Pinpoint the cell where the given text exists, returning its (x, y) midpoint coordinate. 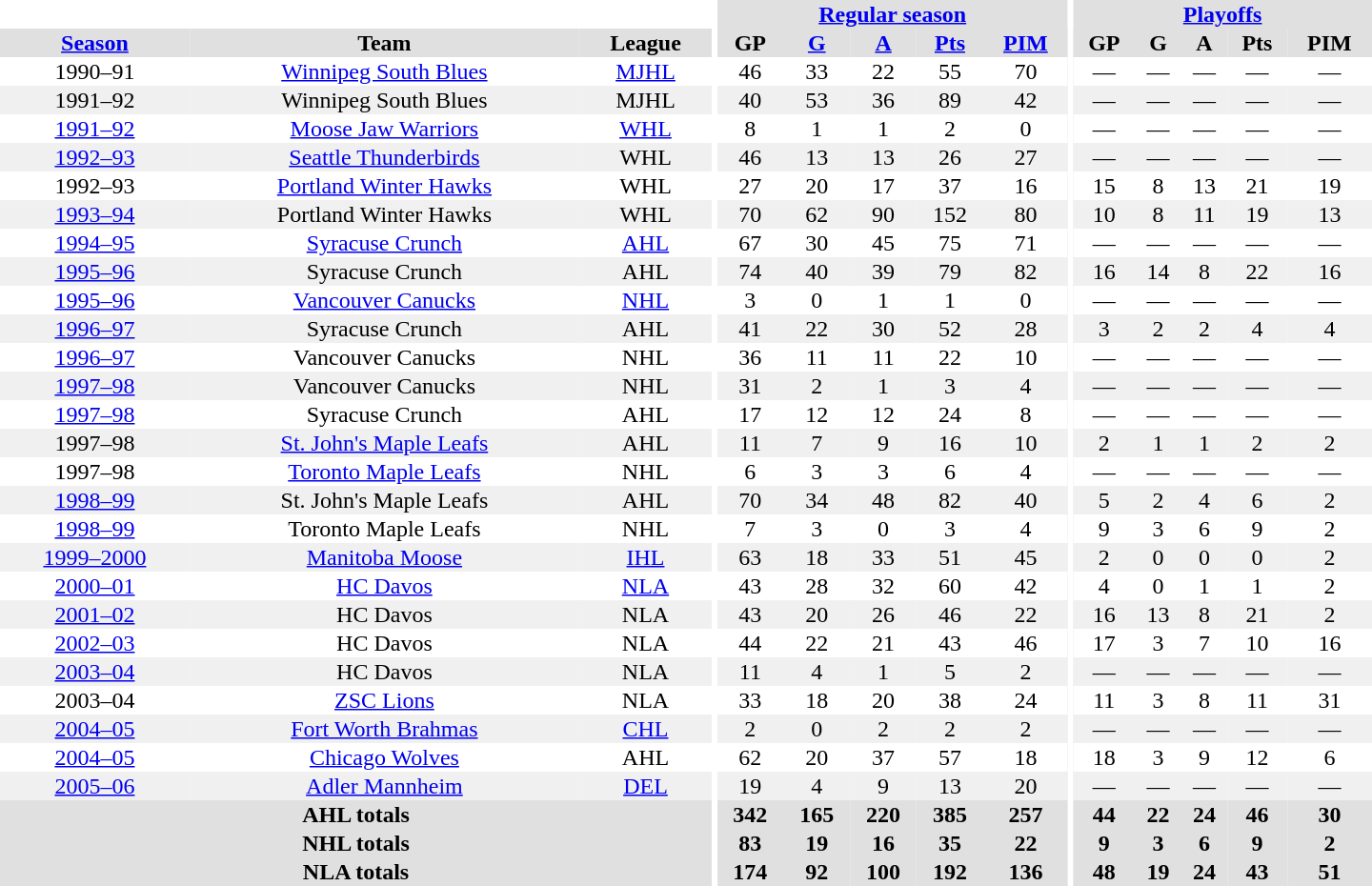
Moose Jaw Warriors (385, 129)
2005–06 (95, 786)
38 (950, 700)
NLA totals (356, 872)
Season (95, 43)
79 (950, 272)
35 (950, 843)
83 (750, 843)
2002–03 (95, 643)
DEL (646, 786)
220 (883, 815)
ZSC Lions (385, 700)
75 (950, 243)
385 (950, 815)
1999–2000 (95, 557)
192 (950, 872)
257 (1025, 815)
NHL totals (356, 843)
174 (750, 872)
15 (1103, 186)
41 (750, 329)
Seattle Thunderbirds (385, 157)
Manitoba Moose (385, 557)
32 (883, 586)
136 (1025, 872)
2000–01 (95, 586)
CHL (646, 729)
14 (1158, 272)
AHL totals (356, 815)
1990–91 (95, 71)
53 (817, 100)
80 (1025, 214)
342 (750, 815)
57 (950, 757)
71 (1025, 243)
152 (950, 214)
100 (883, 872)
IHL (646, 557)
Regular season (892, 14)
1993–94 (95, 214)
63 (750, 557)
165 (817, 815)
55 (950, 71)
39 (883, 272)
92 (817, 872)
60 (950, 586)
52 (950, 329)
Team (385, 43)
Playoffs (1222, 14)
1994–95 (95, 243)
Chicago Wolves (385, 757)
90 (883, 214)
2001–02 (95, 614)
Fort Worth Brahmas (385, 729)
67 (750, 243)
74 (750, 272)
League (646, 43)
89 (950, 100)
Adler Mannheim (385, 786)
34 (817, 500)
